Find where the given text appears and provide that cell's center as [x, y] coordinate. 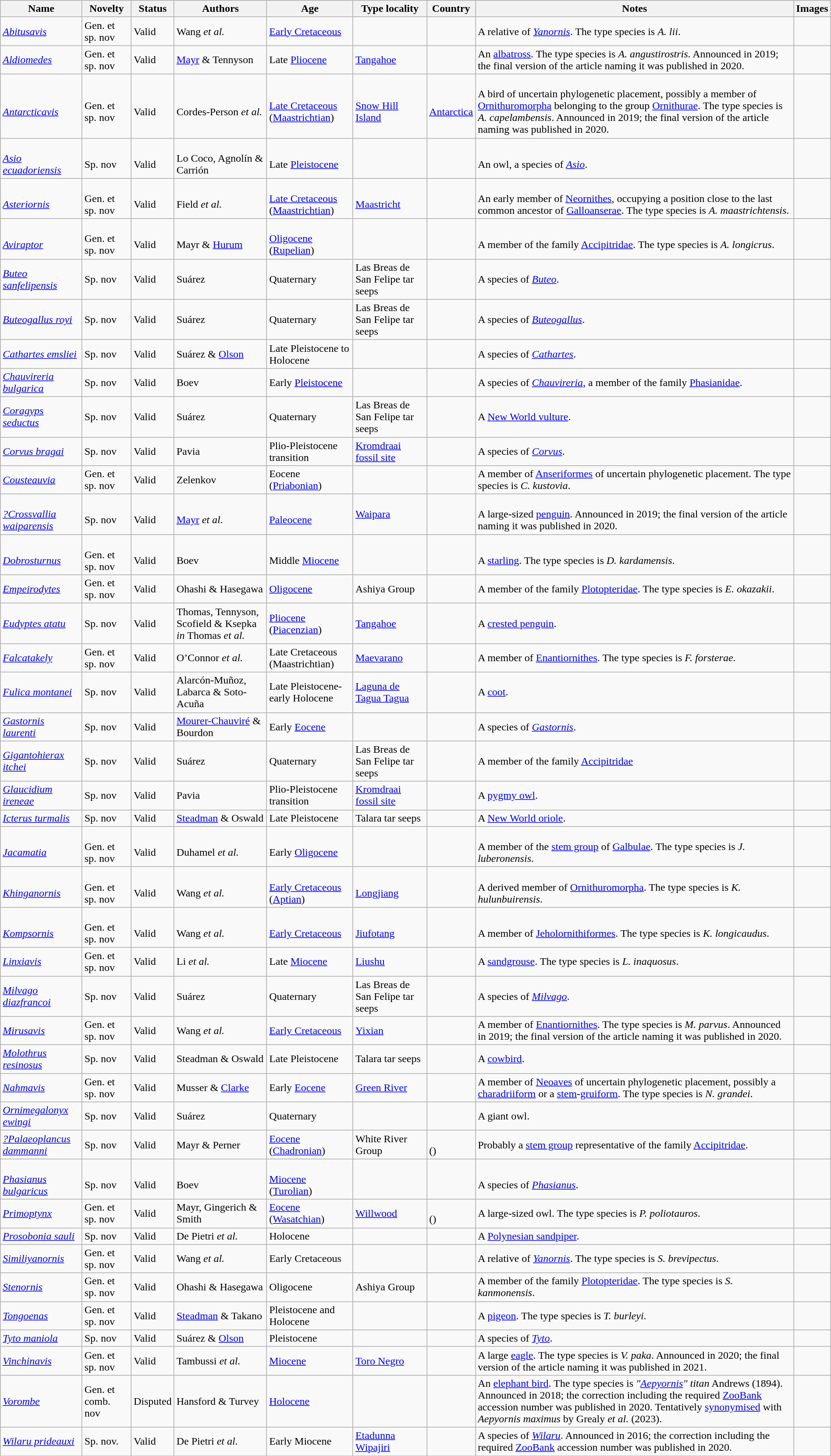
Etadunna Wipajiri [390, 1442]
Buteogallus royi [41, 319]
Steadman & Takano [220, 1315]
Stenornis [41, 1287]
Gen. et comb. nov [107, 1401]
Longjiang [390, 887]
Khinganornis [41, 887]
Glaucidium ireneae [41, 796]
Early Cretaceous (Aptian) [310, 887]
A relative of Yanornis. The type species is S. brevipectus. [635, 1258]
A large-sized penguin. Announced in 2019; the final version of the article naming it was published in 2020. [635, 514]
Miocene (Turolian) [310, 1179]
Jiufotang [390, 927]
Paleocene [310, 514]
Tongoenas [41, 1315]
A species of Buteo. [635, 279]
Vinchinavis [41, 1361]
Late Pleistocene to Holocene [310, 354]
Cathartes emsliei [41, 354]
Pleistocene and Holocene [310, 1315]
A member of Anseriformes of uncertain phylogenetic placement. The type species is C. kustovia. [635, 480]
Sp. nov. [107, 1442]
Aldiomedes [41, 60]
Cousteauvia [41, 480]
A coot. [635, 692]
Corvus bragai [41, 451]
Asteriornis [41, 198]
O’Connor et al. [220, 658]
Milvago diazfrancoi [41, 996]
Mayr & Tennyson [220, 60]
Toro Negro [390, 1361]
Tyto maniola [41, 1338]
Wilaru prideauxi [41, 1442]
Ornimegalonyx ewingi [41, 1116]
Zelenkov [220, 480]
A Polynesian sandpiper. [635, 1236]
A species of Cathartes. [635, 354]
Aviraptor [41, 239]
A cowbird. [635, 1059]
A species of Milvago. [635, 996]
White River Group [390, 1144]
Molothrus resinosus [41, 1059]
A pigeon. The type species is T. burleyi. [635, 1315]
Late Pleistocene-early Holocene [310, 692]
Phasianus bulgaricus [41, 1179]
Fulica montanei [41, 692]
Linxiavis [41, 961]
A member of Jeholornithiformes. The type species is K. longicaudus. [635, 927]
Duhamel et al. [220, 847]
Gigantohierax itchei [41, 761]
Country [451, 9]
Gastornis laurenti [41, 726]
An owl, a species of Asio. [635, 158]
Falcatakely [41, 658]
A member of the family Accipitridae. The type species is A. longicrus. [635, 239]
A member of the family Plotopteridae. The type species is E. okazakii. [635, 589]
Eocene (Priabonian) [310, 480]
A large-sized owl. The type species is P. poliotauros. [635, 1214]
A member of the family Plotopteridae. The type species is S. kanmonensis. [635, 1287]
Disputed [153, 1401]
Vorombe [41, 1401]
A pygmy owl. [635, 796]
Thomas, Tennyson, Scofield & Ksepka in Thomas et al. [220, 623]
Snow Hill Island [390, 106]
Mirusavis [41, 1031]
A member of the stem group of Galbulae. The type species is J. luberonensis. [635, 847]
Coragyps seductus [41, 417]
A species of Tyto. [635, 1338]
A species of Phasianus. [635, 1179]
A species of Buteogallus. [635, 319]
Jacamatia [41, 847]
A New World oriole. [635, 818]
Middle Miocene [310, 555]
Status [153, 9]
Primoptynx [41, 1214]
An albatross. The type species is A. angustirostris. Announced in 2019; the final version of the article naming it was published in 2020. [635, 60]
Yixian [390, 1031]
Mayr & Hurum [220, 239]
Mayr & Perner [220, 1144]
A derived member of Ornithuromorpha. The type species is K. hulunbuirensis. [635, 887]
A relative of Yanornis. The type species is A. lii. [635, 32]
Images [812, 9]
A species of Chauvireria, a member of the family Phasianidae. [635, 382]
Early Miocene [310, 1442]
?Crossvallia waiparensis [41, 514]
Antarcticavis [41, 106]
Maevarano [390, 658]
Eocene (Chadronian) [310, 1144]
Age [310, 9]
Antarctica [451, 106]
A large eagle. The type species is V. paka. Announced in 2020; the final version of the article naming it was published in 2021. [635, 1361]
Hansford & Turvey [220, 1401]
Liushu [390, 961]
Similiyanornis [41, 1258]
Abitusavis [41, 32]
Icterus turmalis [41, 818]
A member of Neoaves of uncertain phylogenetic placement, possibly a charadriiform or a stem-gruiform. The type species is N. grandei. [635, 1088]
Asio ecuadoriensis [41, 158]
A New World vulture. [635, 417]
Pleistocene [310, 1338]
A crested penguin. [635, 623]
Green River [390, 1088]
A giant owl. [635, 1116]
Notes [635, 9]
Late Miocene [310, 961]
Pliocene (Piacenzian) [310, 623]
Tambussi et al. [220, 1361]
Name [41, 9]
Kompsornis [41, 927]
Mourer-Chauviré & Bourdon [220, 726]
An early member of Neornithes, occupying a position close to the last common ancestor of Galloanserae. The type species is A. maastrichtensis. [635, 198]
Nahmavis [41, 1088]
Buteo sanfelipensis [41, 279]
Late Pliocene [310, 60]
Chauvireria bulgarica [41, 382]
Eocene (Wasatchian) [310, 1214]
Willwood [390, 1214]
Laguna de Tagua Tagua [390, 692]
Novelty [107, 9]
A sandgrouse. The type species is L. inaquosus. [635, 961]
Musser & Clarke [220, 1088]
A species of Corvus. [635, 451]
Lo Coco, Agnolín & Carrión [220, 158]
Miocene [310, 1361]
Eudyptes atatu [41, 623]
A member of the family Accipitridae [635, 761]
Mayr et al. [220, 514]
Alarcón-Muñoz, Labarca & Soto-Acuña [220, 692]
Type locality [390, 9]
A member of Enantiornithes. The type species is F. forsterae. [635, 658]
Mayr, Gingerich & Smith [220, 1214]
Prosobonia sauli [41, 1236]
Early Oligocene [310, 847]
A starling. The type species is D. kardamensis. [635, 555]
Waipara [390, 514]
Maastricht [390, 198]
A member of Enantiornithes. The type species is M. parvus. Announced in 2019; the final version of the article naming it was published in 2020. [635, 1031]
Empeirodytes [41, 589]
A species of Wilaru. Announced in 2016; the correction including the required ZooBank accession number was published in 2020. [635, 1442]
Early Pleistocene [310, 382]
Cordes-Person et al. [220, 106]
A species of Gastornis. [635, 726]
Probably a stem group representative of the family Accipitridae. [635, 1144]
Authors [220, 9]
Oligocene (Rupelian) [310, 239]
Dobrosturnus [41, 555]
Li et al. [220, 961]
Field et al. [220, 198]
?Palaeoplancus dammanni [41, 1144]
